Find where the given text appears and provide that cell's center as (x, y) coordinate. 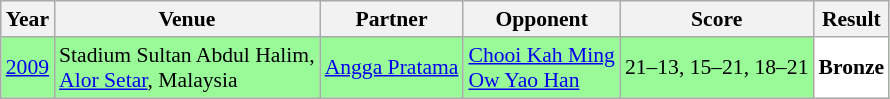
Partner (392, 19)
Venue (187, 19)
Stadium Sultan Abdul Halim,Alor Setar, Malaysia (187, 68)
Angga Pratama (392, 68)
Chooi Kah Ming Ow Yao Han (541, 68)
2009 (28, 68)
21–13, 15–21, 18–21 (717, 68)
Year (28, 19)
Bronze (851, 68)
Opponent (541, 19)
Score (717, 19)
Result (851, 19)
